Find where the given text appears and provide that cell's center as (X, Y) coordinate. 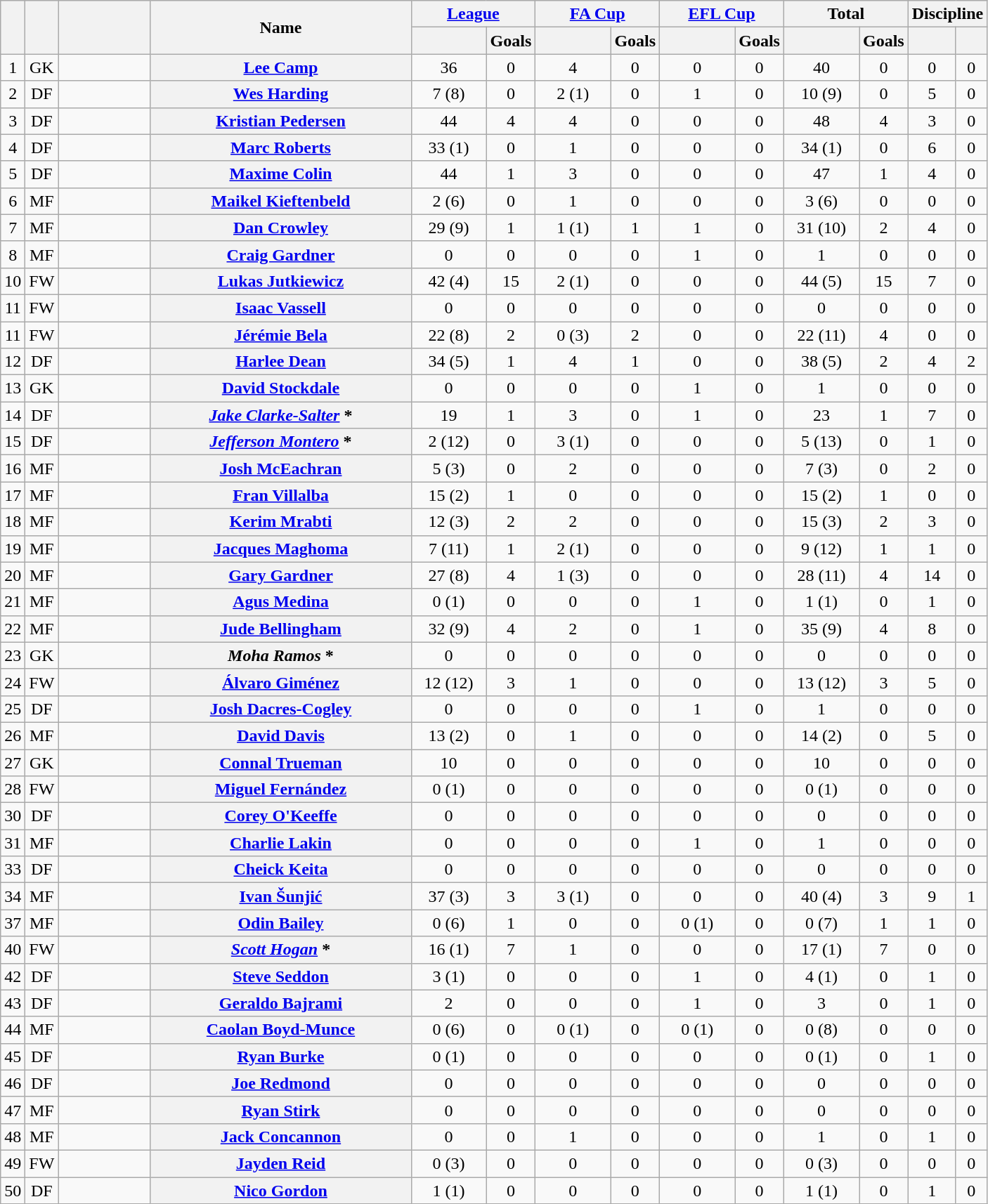
26 (13, 735)
13 (2) (448, 735)
David Davis (281, 735)
18 (13, 522)
Jude Bellingham (281, 629)
27 (8) (448, 575)
7 (8) (448, 94)
9 (932, 896)
12 (3) (448, 522)
32 (9) (448, 629)
4 (1) (821, 976)
49 (13, 1163)
Lee Camp (281, 67)
1 (3) (573, 575)
15 (3) (821, 522)
Corey O'Keeffe (281, 816)
13 (13, 388)
20 (13, 575)
45 (13, 1056)
22 (13, 629)
16 (1) (448, 950)
34 (5) (448, 362)
Miguel Fernández (281, 790)
Connal Trueman (281, 762)
7 (3) (821, 469)
40 (4) (821, 896)
5 (13) (821, 442)
13 (12) (821, 682)
42 (4) (448, 281)
14 (2) (821, 735)
5 (3) (448, 469)
Lukas Jutkiewicz (281, 281)
Charlie Lakin (281, 843)
12 (13, 362)
33 (13, 870)
17 (13, 495)
David Stockdale (281, 388)
34 (13, 896)
Álvaro Giménez (281, 682)
Geraldo Bajrami (281, 1003)
28 (11) (821, 575)
37 (13, 923)
Ryan Burke (281, 1056)
29 (9) (448, 228)
Agus Medina (281, 602)
League (474, 14)
35 (9) (821, 629)
36 (448, 67)
Josh McEachran (281, 469)
Nico Gordon (281, 1191)
Maxime Colin (281, 174)
Isaac Vassell (281, 308)
Maikel Kieftenbeld (281, 201)
17 (1) (821, 950)
Kristian Pedersen (281, 121)
EFL Cup (722, 14)
Jérémie Bela (281, 335)
Joe Redmond (281, 1083)
0 (8) (821, 1030)
25 (13, 709)
Odin Bailey (281, 923)
Moha Ramos * (281, 655)
0 (7) (821, 923)
Dan Crowley (281, 228)
Scott Hogan * (281, 950)
Gary Gardner (281, 575)
46 (13, 1083)
Josh Dacres-Cogley (281, 709)
31 (10) (821, 228)
12 (12) (448, 682)
Name (281, 27)
22 (8) (448, 335)
44 (5) (821, 281)
31 (13, 843)
21 (13, 602)
34 (1) (821, 148)
16 (13, 469)
24 (13, 682)
3 (6) (821, 201)
27 (13, 762)
Discipline (947, 14)
Ivan Šunjić (281, 896)
28 (13, 790)
2 (12) (448, 442)
43 (13, 1003)
38 (5) (821, 362)
Kerim Mrabti (281, 522)
22 (11) (821, 335)
7 (11) (448, 549)
Marc Roberts (281, 148)
30 (13, 816)
Jayden Reid (281, 1163)
Jack Concannon (281, 1137)
Harlee Dean (281, 362)
9 (12) (821, 549)
50 (13, 1191)
Jake Clarke-Salter * (281, 415)
FA Cup (597, 14)
Cheick Keita (281, 870)
Jefferson Montero * (281, 442)
10 (9) (821, 94)
Craig Gardner (281, 254)
Wes Harding (281, 94)
Jacques Maghoma (281, 549)
42 (13, 976)
37 (3) (448, 896)
Total (846, 14)
2 (6) (448, 201)
Caolan Boyd-Munce (281, 1030)
Fran Villalba (281, 495)
Steve Seddon (281, 976)
33 (1) (448, 148)
Ryan Stirk (281, 1110)
